Locate the cell with the specified text and output its [X, Y] center coordinate. 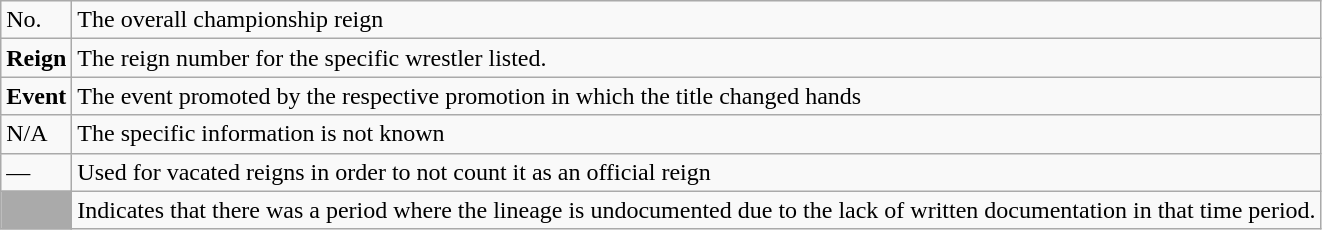
Indicates that there was a period where the lineage is undocumented due to the lack of written documentation in that time period. [696, 210]
Used for vacated reigns in order to not count it as an official reign [696, 172]
The event promoted by the respective promotion in which the title changed hands [696, 96]
No. [36, 20]
The specific information is not known [696, 134]
The overall championship reign [696, 20]
N/A [36, 134]
Event [36, 96]
The reign number for the specific wrestler listed. [696, 58]
Reign [36, 58]
— [36, 172]
